For the text-containing cell, return its midpoint in (X, Y) coordinate format. 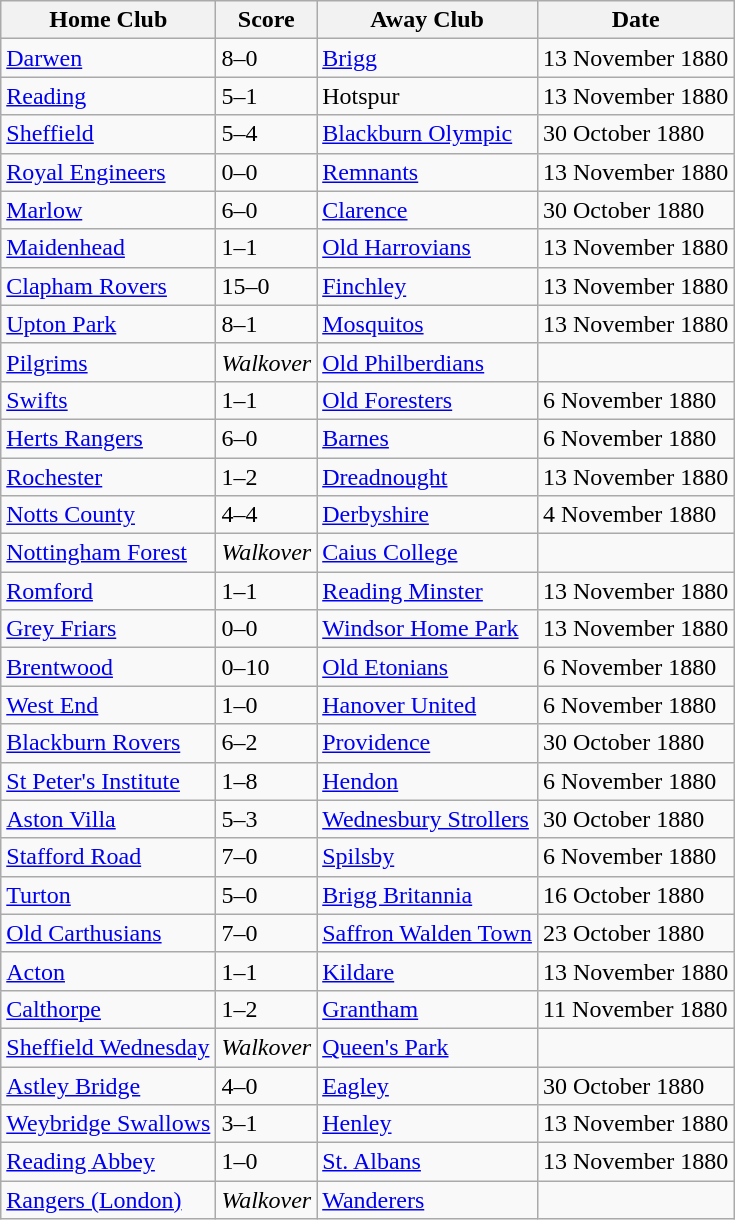
Old Carthusians (108, 933)
11 November 1880 (635, 1009)
Home Club (108, 20)
Aston Villa (108, 819)
Upton Park (108, 324)
3–1 (266, 1124)
Dreadnought (428, 477)
St Peter's Institute (108, 781)
15–0 (266, 286)
Finchley (428, 286)
4 November 1880 (635, 515)
Caius College (428, 553)
5–1 (266, 96)
Turton (108, 895)
Sheffield (108, 134)
Wednesbury Strollers (428, 819)
Pilgrims (108, 362)
8–0 (266, 58)
Sheffield Wednesday (108, 1047)
Astley Bridge (108, 1085)
1–8 (266, 781)
Blackburn Olympic (428, 134)
Marlow (108, 210)
Saffron Walden Town (428, 933)
Mosquitos (428, 324)
Old Philberdians (428, 362)
Blackburn Rovers (108, 743)
Herts Rangers (108, 438)
Darwen (108, 58)
Weybridge Swallows (108, 1124)
Grantham (428, 1009)
Barnes (428, 438)
Wanderers (428, 1200)
Henley (428, 1124)
5–4 (266, 134)
Stafford Road (108, 857)
5–3 (266, 819)
Hotspur (428, 96)
Rangers (London) (108, 1200)
Calthorpe (108, 1009)
Hanover United (428, 705)
Remnants (428, 172)
0–10 (266, 667)
Eagley (428, 1085)
Maidenhead (108, 248)
Notts County (108, 515)
4–4 (266, 515)
Romford (108, 591)
Clapham Rovers (108, 286)
8–1 (266, 324)
Rochester (108, 477)
Brigg Britannia (428, 895)
Reading Minster (428, 591)
Clarence (428, 210)
Reading Abbey (108, 1162)
West End (108, 705)
23 October 1880 (635, 933)
Old Foresters (428, 400)
Date (635, 20)
Brentwood (108, 667)
Old Harrovians (428, 248)
Nottingham Forest (108, 553)
Away Club (428, 20)
Derbyshire (428, 515)
Spilsby (428, 857)
Swifts (108, 400)
Kildare (428, 971)
5–0 (266, 895)
Brigg (428, 58)
St. Albans (428, 1162)
16 October 1880 (635, 895)
6–2 (266, 743)
Hendon (428, 781)
Score (266, 20)
Reading (108, 96)
Old Etonians (428, 667)
Grey Friars (108, 629)
Acton (108, 971)
Royal Engineers (108, 172)
Windsor Home Park (428, 629)
4–0 (266, 1085)
Providence (428, 743)
Queen's Park (428, 1047)
